From the cell containing the given text, extract its center point as [x, y] coordinate. 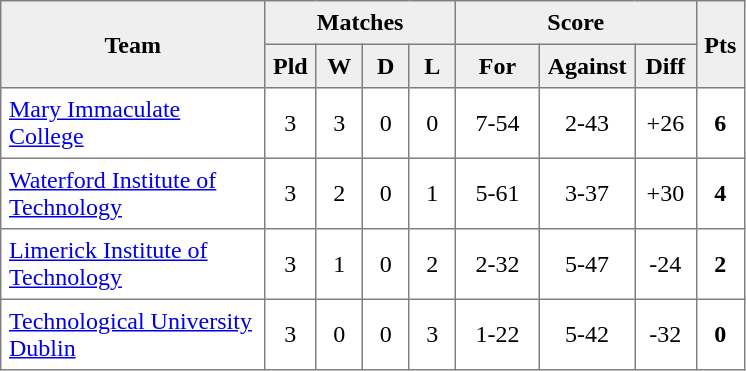
5-47 [586, 264]
-32 [666, 334]
L [432, 66]
Matches [360, 23]
Score [576, 23]
Mary Immaculate College [133, 123]
Pld [290, 66]
Diff [666, 66]
+30 [666, 193]
+26 [666, 123]
1-22 [497, 334]
D [385, 66]
4 [720, 193]
Limerick Institute of Technology [133, 264]
2-43 [586, 123]
For [497, 66]
3-37 [586, 193]
Waterford Institute of Technology [133, 193]
-24 [666, 264]
2-32 [497, 264]
W [339, 66]
Against [586, 66]
5-61 [497, 193]
5-42 [586, 334]
Technological University Dublin [133, 334]
7-54 [497, 123]
6 [720, 123]
Team [133, 44]
Pts [720, 44]
